Detect which cell encompasses the target text, then output its (X, Y) center coordinate. 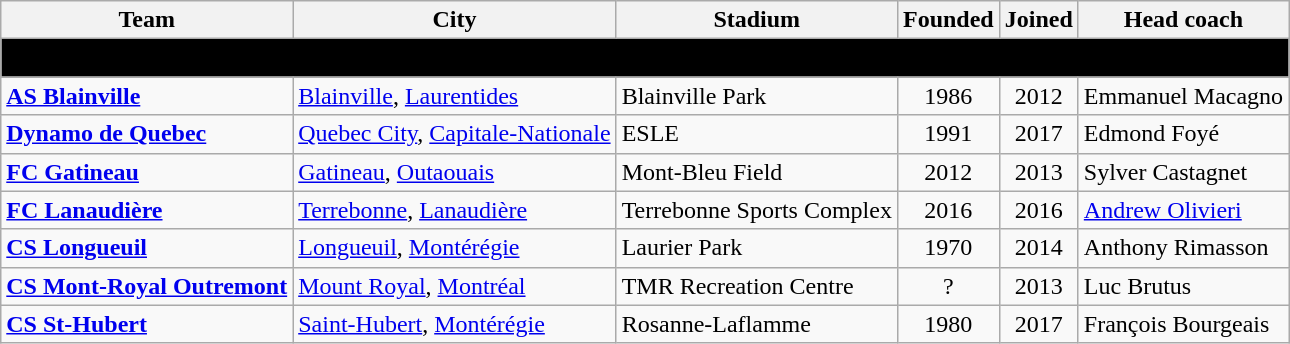
Andrew Olivieri (1183, 210)
Joined (1038, 20)
Quebec City, Capitale-Nationale (454, 134)
Terrebonne, Lanaudière (454, 210)
City (454, 20)
TMR Recreation Centre (756, 286)
? (948, 286)
CS Mont-Royal Outremont (147, 286)
Rosanne-Laflamme (756, 324)
Team (147, 20)
Gatineau, Outaouais (454, 172)
Founded (948, 20)
1970 (948, 248)
Blainville Park (756, 96)
Blainville, Laurentides (454, 96)
CS St-Hubert (147, 324)
Longueuil, Montérégie (454, 248)
François Bourgeais (1183, 324)
FC Lanaudière (147, 210)
Luc Brutus (1183, 286)
Sylver Castagnet (1183, 172)
AS Blainville (147, 96)
Current teams (645, 58)
Dynamo de Quebec (147, 134)
1980 (948, 324)
Mount Royal, Montréal (454, 286)
Mont-Bleu Field (756, 172)
CS Longueuil (147, 248)
Laurier Park (756, 248)
Emmanuel Macagno (1183, 96)
Edmond Foyé (1183, 134)
Head coach (1183, 20)
Stadium (756, 20)
1991 (948, 134)
Anthony Rimasson (1183, 248)
FC Gatineau (147, 172)
Saint-Hubert, Montérégie (454, 324)
2014 (1038, 248)
1986 (948, 96)
Terrebonne Sports Complex (756, 210)
ESLE (756, 134)
